Provide the [x, y] coordinate of the cell's center where the given text is located.  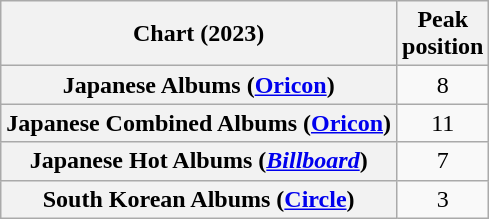
Peakposition [443, 34]
Japanese Combined Albums (Oricon) [199, 123]
7 [443, 161]
Japanese Albums (Oricon) [199, 85]
Chart (2023) [199, 34]
3 [443, 199]
8 [443, 85]
11 [443, 123]
Japanese Hot Albums (Billboard) [199, 161]
South Korean Albums (Circle) [199, 199]
